Identify which cell holds the provided text, then report its (x, y) central coordinate. 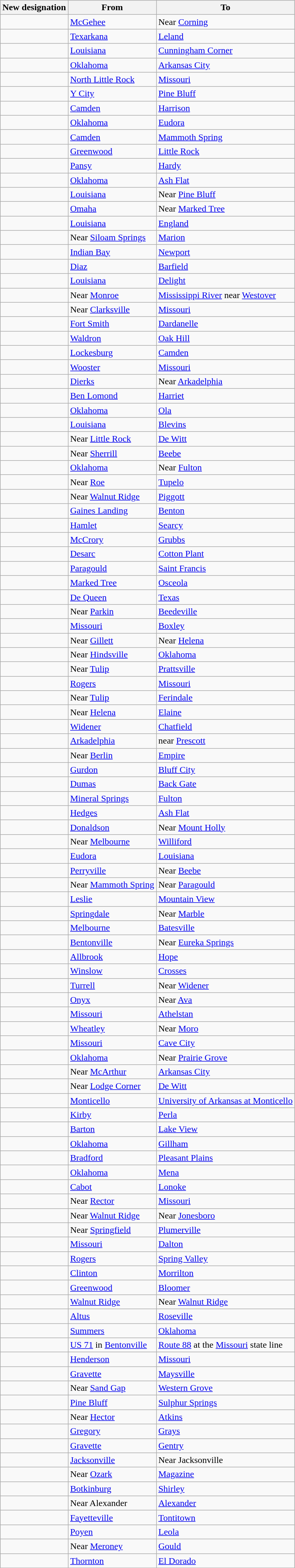
Onyx (112, 1000)
Piggott (226, 496)
Benton (226, 511)
Winslow (112, 971)
Pansy (112, 165)
Beebe (226, 453)
University of Arkansas at Monticello (226, 1101)
Altus (112, 1316)
Delight (226, 281)
Pleasant Plains (226, 1158)
Near Sand Gap (112, 1388)
Leslie (112, 899)
Near Little Rock (112, 439)
Ola (226, 410)
Near Melbourne (112, 841)
US 71 in Bentonville (112, 1345)
North Little Rock (112, 79)
Western Grove (226, 1388)
Dumas (112, 784)
Barfield (226, 266)
De Queen (112, 597)
Roseville (226, 1316)
Y City (112, 94)
Mineral Springs (112, 798)
Near Parkin (112, 611)
Leola (226, 1532)
Arkadelphia (112, 741)
Texarkana (112, 36)
Bloomer (226, 1287)
Near Roe (112, 482)
Donaldson (112, 827)
Near Fulton (226, 468)
Clinton (112, 1273)
Turrell (112, 985)
Near Widener (226, 985)
Omaha (112, 209)
Searcy (226, 525)
Fayetteville (112, 1517)
McGehee (112, 22)
Back Gate (226, 784)
Near Jacksonville (226, 1460)
Near Springfield (112, 1230)
Indian Bay (112, 252)
Mountain View (226, 899)
Near Meroney (112, 1546)
McCrory (112, 540)
Wooster (112, 367)
Lockesburg (112, 353)
Barton (112, 1129)
Williford (226, 841)
Maysville (226, 1374)
Gaines Landing (112, 511)
To (226, 8)
Texas (226, 597)
Spring Valley (226, 1259)
Wheatley (112, 1028)
Cave City (226, 1043)
Near Hector (112, 1417)
Poyen (112, 1532)
Harriet (226, 396)
Cunningham Corner (226, 51)
Near Jonesboro (226, 1215)
Oak Hill (226, 338)
Allbrook (112, 957)
Near Corning (226, 22)
Thornton (112, 1561)
Near Paragould (226, 885)
Near Sherrill (112, 453)
Marked Tree (112, 583)
Near Arkadelphia (226, 381)
Near Rector (112, 1201)
Magazine (226, 1474)
Monticello (112, 1101)
Harrison (226, 108)
Near Siloam Springs (112, 238)
Boxley (226, 626)
Fort Smith (112, 324)
Prattsville (226, 669)
Desarc (112, 554)
Saint Francis (226, 568)
Near Prairie Grove (226, 1057)
Crosses (226, 971)
Osceola (226, 583)
Ferindale (226, 698)
Grubbs (226, 540)
Mississippi River near Westover (226, 295)
Near Mammoth Spring (112, 885)
Henderson (112, 1359)
Morrilton (226, 1273)
Walnut Ridge (112, 1302)
Little Rock (226, 151)
Near Beebe (226, 870)
Near Marble (226, 914)
From (112, 8)
Bluff City (226, 770)
Lonoke (226, 1187)
Hedges (112, 813)
Gillham (226, 1144)
Bentonville (112, 942)
Near Ozark (112, 1474)
Near Moro (226, 1028)
Cabot (112, 1187)
Chatfield (226, 727)
Melbourne (112, 928)
Marion (226, 238)
Waldron (112, 338)
Gregory (112, 1431)
Cotton Plant (226, 554)
New designation (34, 8)
Mammoth Spring (226, 137)
Widener (112, 727)
Bradford (112, 1158)
Shirley (226, 1489)
Gurdon (112, 770)
Mena (226, 1172)
Near Gillett (112, 640)
Fulton (226, 798)
Ben Lomond (112, 396)
Springdale (112, 914)
Hope (226, 957)
Perryville (112, 870)
Near Eureka Springs (226, 942)
Near Hindsville (112, 655)
Near Berlin (112, 755)
Near Alexander (112, 1503)
Hardy (226, 165)
Athelstan (226, 1014)
Near Mount Holly (226, 827)
Dierks (112, 381)
Diaz (112, 266)
Near Clarksville (112, 309)
Beedeville (226, 611)
Paragould (112, 568)
El Dorado (226, 1561)
Near Marked Tree (226, 209)
near Prescott (226, 741)
Dalton (226, 1244)
Gould (226, 1546)
Kirby (112, 1115)
Leland (226, 36)
Near Ava (226, 1000)
Elaine (226, 712)
Batesville (226, 928)
Route 88 at the Missouri state line (226, 1345)
Near Lodge Corner (112, 1086)
Near Monroe (112, 295)
Tupelo (226, 482)
Newport (226, 252)
England (226, 223)
Gentry (226, 1446)
Plumerville (226, 1230)
Jacksonville (112, 1460)
Dardanelle (226, 324)
Summers (112, 1330)
Blevins (226, 425)
Lake View (226, 1129)
Perla (226, 1115)
Tontitown (226, 1517)
Near McArthur (112, 1072)
Near Pine Bluff (226, 195)
Botkinburg (112, 1489)
Grays (226, 1431)
Sulphur Springs (226, 1403)
Hamlet (112, 525)
Atkins (226, 1417)
Empire (226, 755)
Alexander (226, 1503)
